Output the [X, Y] coordinate of the center of the cell containing the given text.  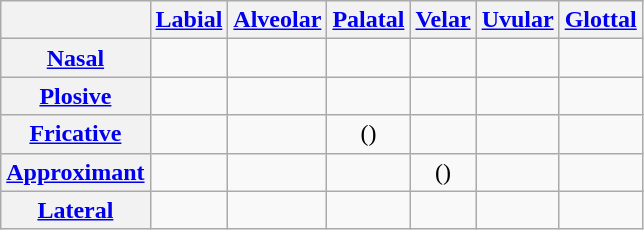
Palatal [368, 20]
Approximant [76, 172]
Plosive [76, 96]
Nasal [76, 58]
Velar [443, 20]
Glottal [600, 20]
Alveolar [278, 20]
Fricative [76, 134]
Lateral [76, 210]
Uvular [518, 20]
Labial [189, 20]
